Pinpoint the cell where the given text exists, returning its (x, y) midpoint coordinate. 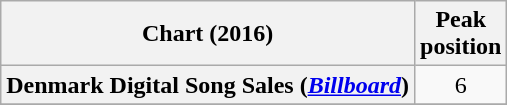
6 (461, 85)
Denmark Digital Song Sales (Billboard) (208, 85)
Peakposition (461, 34)
Chart (2016) (208, 34)
